Scan for the cell matching the given text and deliver its [X, Y] coordinate at center. 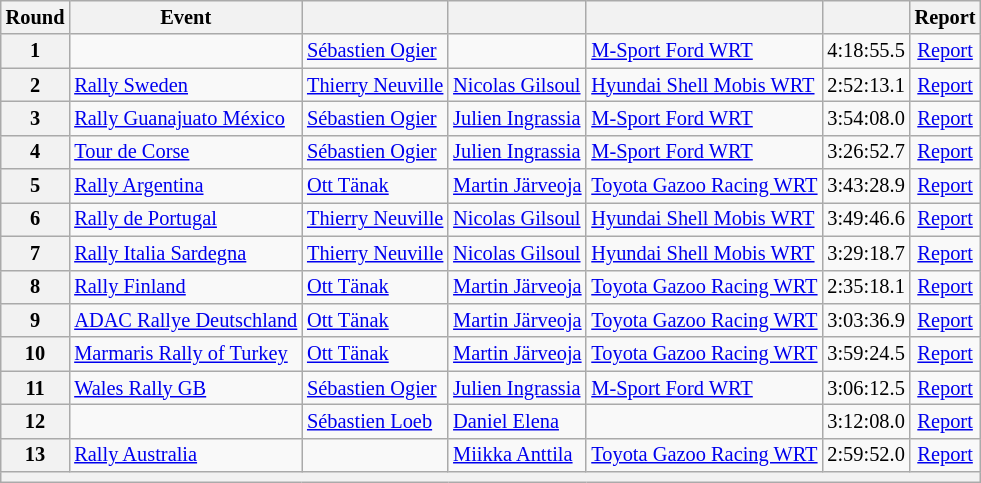
3:03:36.9 [866, 320]
Rally Guanajuato México [186, 118]
Rally Argentina [186, 186]
Rally de Portugal [186, 219]
2:59:52.0 [866, 455]
ADAC Rallye Deutschland [186, 320]
3:12:08.0 [866, 421]
Rally Australia [186, 455]
Sébastien Loeb [375, 421]
12 [36, 421]
2:35:18.1 [866, 287]
3:06:12.5 [866, 388]
8 [36, 287]
3:29:18.7 [866, 253]
6 [36, 219]
Miikka Anttila [517, 455]
Wales Rally GB [186, 388]
13 [36, 455]
3:49:46.6 [866, 219]
Tour de Corse [186, 152]
Daniel Elena [517, 421]
4 [36, 152]
3:26:52.7 [866, 152]
Marmaris Rally of Turkey [186, 354]
5 [36, 186]
3:43:28.9 [866, 186]
2 [36, 85]
9 [36, 320]
7 [36, 253]
3:59:24.5 [866, 354]
11 [36, 388]
10 [36, 354]
3:54:08.0 [866, 118]
1 [36, 51]
Round [36, 17]
Rally Italia Sardegna [186, 253]
Rally Finland [186, 287]
Event [186, 17]
2:52:13.1 [866, 85]
3 [36, 118]
Rally Sweden [186, 85]
4:18:55.5 [866, 51]
